Find where the given text appears and provide that cell's center as [X, Y] coordinate. 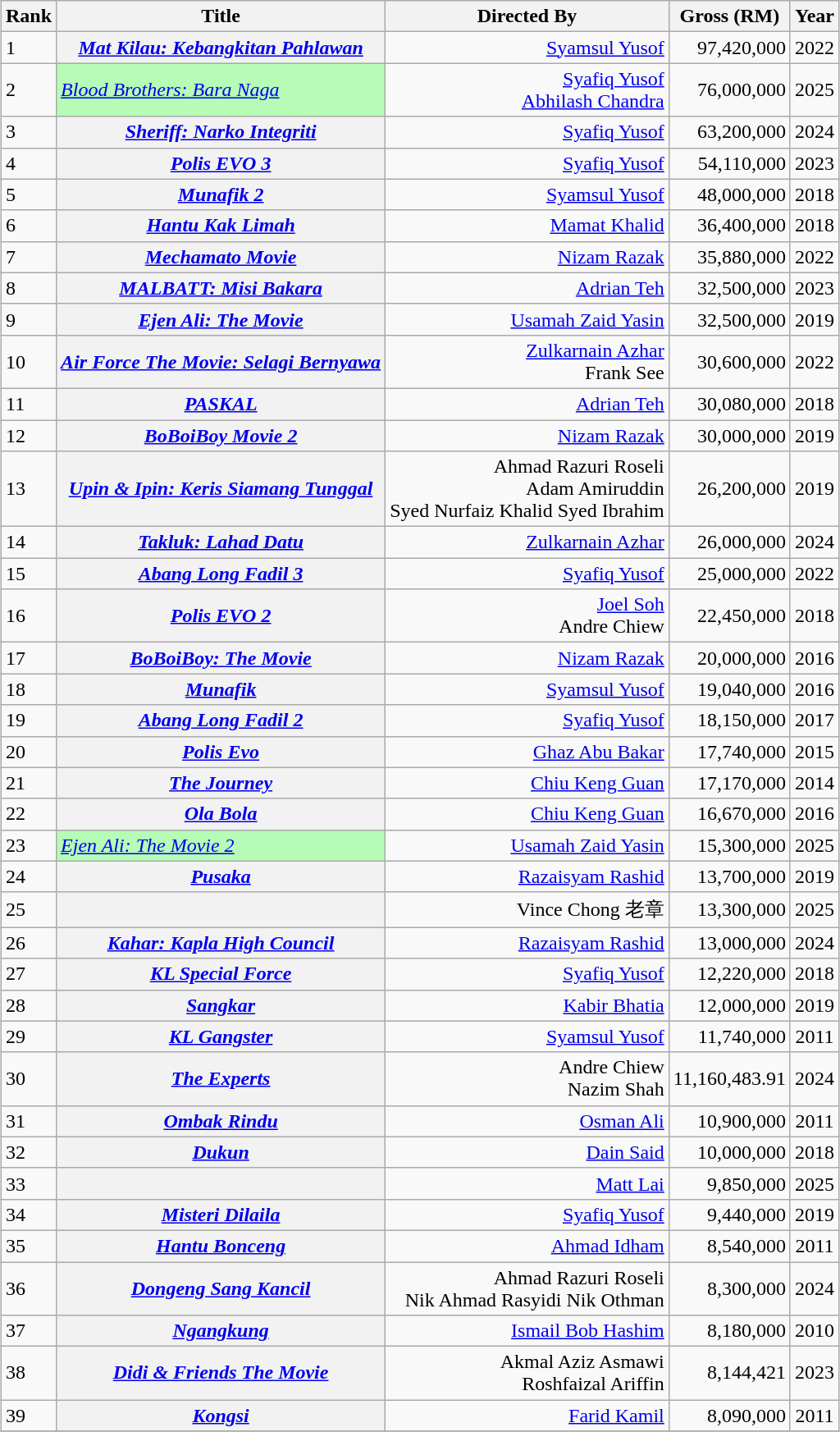
3 [28, 132]
8,540,000 [729, 1246]
Ejen Ali: The Movie [221, 319]
Ghaz Abu Bakar [527, 752]
Ahmad Razuri RoseliNik Ahmad Rasyidi Nik Othman [527, 1288]
Polis EVO 3 [221, 163]
35 [28, 1246]
26 [28, 943]
16 [28, 615]
Ejen Ali: The Movie 2 [221, 845]
Year [814, 16]
7 [28, 257]
PASKAL [221, 404]
19 [28, 721]
30,600,000 [729, 361]
11 [28, 404]
17 [28, 658]
2 [28, 90]
Blood Brothers: Bara Naga [221, 90]
Hantu Kak Limah [221, 226]
12,000,000 [729, 1005]
97,420,000 [729, 48]
10 [28, 361]
48,000,000 [729, 194]
Gross (RM) [729, 16]
8 [28, 288]
Osman Ali [527, 1121]
18 [28, 689]
26,000,000 [729, 542]
Zulkarnain Azhar [527, 542]
11,740,000 [729, 1036]
Munafik [221, 689]
12,220,000 [729, 974]
The Experts [221, 1078]
14 [28, 542]
Polis Evo [221, 752]
21 [28, 783]
1 [28, 48]
Mamat Khalid [527, 226]
9 [28, 319]
Abang Long Fadil 2 [221, 721]
33 [28, 1183]
16,670,000 [729, 814]
Didi & Friends The Movie [221, 1374]
29 [28, 1036]
Ombak Rindu [221, 1121]
Mat Kilau: Kebangkitan Pahlawan [221, 48]
BoBoiBoy: The Movie [221, 658]
20 [28, 752]
Vince Chong 老章 [527, 909]
26,200,000 [729, 489]
27 [28, 974]
8,180,000 [729, 1331]
Ismail Bob Hashim [527, 1331]
23 [28, 845]
13 [28, 489]
Dain Said [527, 1152]
2010 [814, 1331]
34 [28, 1215]
Farid Kamil [527, 1416]
Title [221, 16]
Directed By [527, 16]
10,900,000 [729, 1121]
13,000,000 [729, 943]
39 [28, 1416]
31 [28, 1121]
5 [28, 194]
8,090,000 [729, 1416]
11,160,483.91 [729, 1078]
Kabir Bhatia [527, 1005]
Munafik 2 [221, 194]
19,040,000 [729, 689]
76,000,000 [729, 90]
30,080,000 [729, 404]
Air Force The Movie: Selagi Bernyawa [221, 361]
Kongsi [221, 1416]
2015 [814, 752]
38 [28, 1374]
Dongeng Sang Kancil [221, 1288]
15 [28, 574]
30 [28, 1078]
Mechamato Movie [221, 257]
Upin & Ipin: Keris Siamang Tunggal [221, 489]
10,000,000 [729, 1152]
6 [28, 226]
Takluk: Lahad Datu [221, 542]
28 [28, 1005]
KL Special Force [221, 974]
Sangkar [221, 1005]
54,110,000 [729, 163]
30,000,000 [729, 436]
17,740,000 [729, 752]
8,300,000 [729, 1288]
8,144,421 [729, 1374]
63,200,000 [729, 132]
25,000,000 [729, 574]
9,440,000 [729, 1215]
37 [28, 1331]
25 [28, 909]
Akmal Aziz AsmawiRoshfaizal Ariffin [527, 1374]
9,850,000 [729, 1183]
36 [28, 1288]
Ahmad Razuri RoseliAdam AmiruddinSyed Nurfaiz Khalid Syed Ibrahim [527, 489]
35,880,000 [729, 257]
Zulkarnain AzharFrank See [527, 361]
22,450,000 [729, 615]
MALBATT: Misi Bakara [221, 288]
13,700,000 [729, 876]
Kahar: Kapla High Council [221, 943]
4 [28, 163]
22 [28, 814]
Rank [28, 16]
Sheriff: Narko Integriti [221, 132]
Abang Long Fadil 3 [221, 574]
BoBoiBoy Movie 2 [221, 436]
Ngangkung [221, 1331]
20,000,000 [729, 658]
15,300,000 [729, 845]
12 [28, 436]
Joel SohAndre Chiew [527, 615]
13,300,000 [729, 909]
2014 [814, 783]
32 [28, 1152]
Hantu Bonceng [221, 1246]
Syafiq YusofAbhilash Chandra [527, 90]
Ola Bola [221, 814]
Matt Lai [527, 1183]
The Journey [221, 783]
Misteri Dilaila [221, 1215]
2017 [814, 721]
24 [28, 876]
KL Gangster [221, 1036]
Pusaka [221, 876]
Andre ChiewNazim Shah [527, 1078]
36,400,000 [729, 226]
Polis EVO 2 [221, 615]
Dukun [221, 1152]
Ahmad Idham [527, 1246]
17,170,000 [729, 783]
18,150,000 [729, 721]
